Determine the [X, Y] coordinate at the center of the cell enclosing the given text.  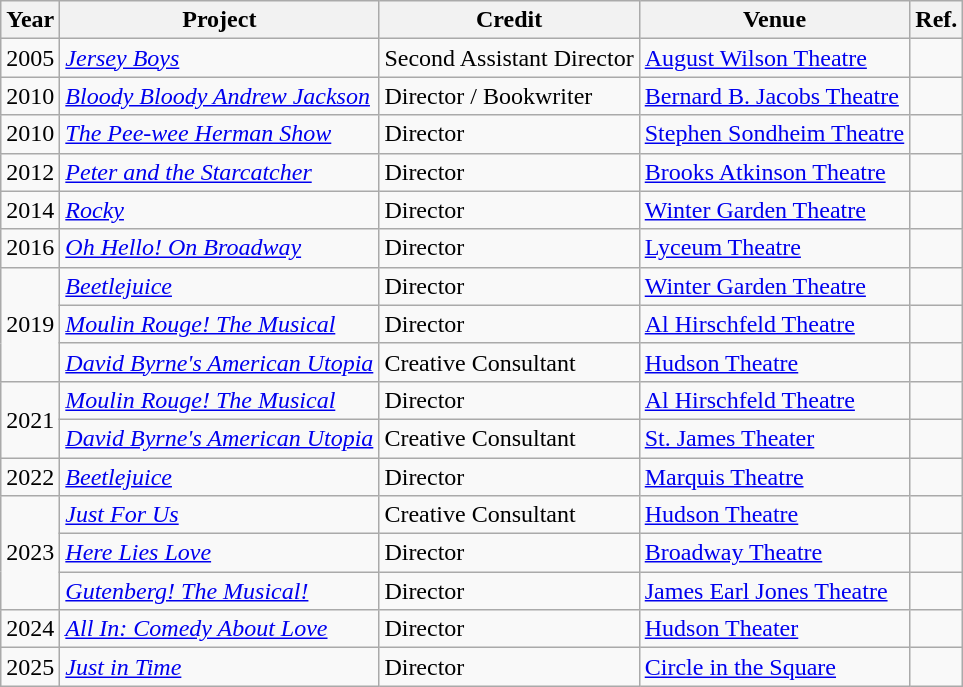
2012 [30, 172]
Bernard B. Jacobs Theatre [774, 96]
Hudson Theater [774, 629]
St. James Theater [774, 438]
2025 [30, 667]
Lyceum Theatre [774, 248]
August Wilson Theatre [774, 58]
2016 [30, 248]
Project [220, 20]
Ref. [936, 20]
Gutenberg! The Musical! [220, 591]
Bloody Bloody Andrew Jackson [220, 96]
Venue [774, 20]
Stephen Sondheim Theatre [774, 134]
Here Lies Love [220, 553]
Year [30, 20]
2024 [30, 629]
2005 [30, 58]
Director / Bookwriter [509, 96]
Broadway Theatre [774, 553]
Jersey Boys [220, 58]
2014 [30, 210]
Peter and the Starcatcher [220, 172]
2021 [30, 419]
The Pee-wee Herman Show [220, 134]
Marquis Theatre [774, 477]
Circle in the Square [774, 667]
All In: Comedy About Love [220, 629]
Just For Us [220, 515]
Second Assistant Director [509, 58]
2022 [30, 477]
Rocky [220, 210]
2023 [30, 553]
2019 [30, 324]
Just in Time [220, 667]
James Earl Jones Theatre [774, 591]
Credit [509, 20]
Brooks Atkinson Theatre [774, 172]
Oh Hello! On Broadway [220, 248]
